Return the (x, y) coordinate for the center point of the cell that contains the specified text.  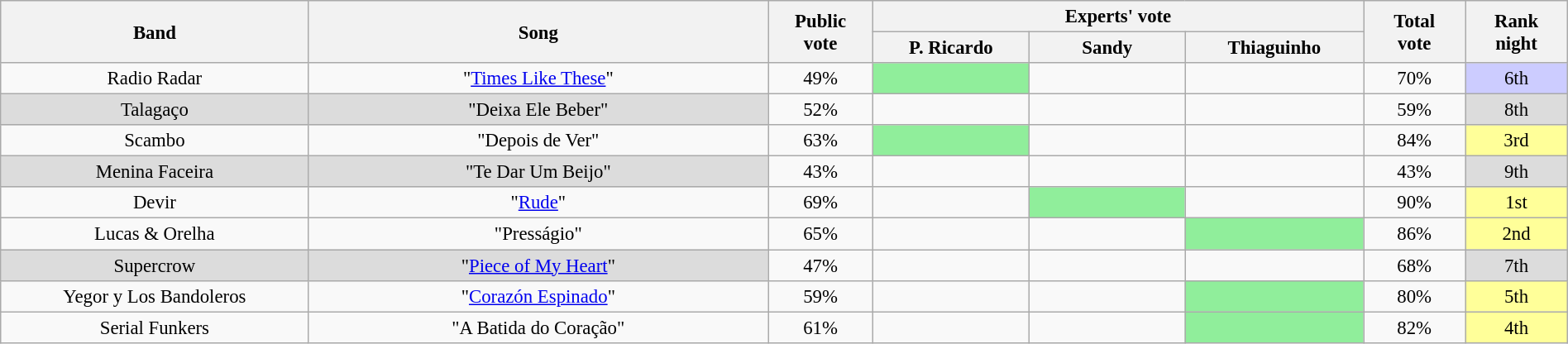
2nd (1517, 234)
47% (820, 265)
"Rude" (538, 203)
68% (1414, 265)
P. Ricardo (951, 48)
Totalvote (1414, 31)
5th (1517, 296)
7th (1517, 265)
63% (820, 141)
Yegor y Los Bandoleros (155, 296)
Talagaço (155, 110)
Lucas & Orelha (155, 234)
70% (1414, 79)
"Depois de Ver" (538, 141)
Song (538, 31)
61% (820, 327)
3rd (1517, 141)
69% (820, 203)
Band (155, 31)
Devir (155, 203)
6th (1517, 79)
Thiaguinho (1274, 48)
Supercrow (155, 265)
82% (1414, 327)
"Deixa Ele Beber" (538, 110)
Publicvote (820, 31)
1st (1517, 203)
Experts' vote (1118, 17)
Radio Radar (155, 79)
Sandy (1107, 48)
"Piece of My Heart" (538, 265)
90% (1414, 203)
Menina Faceira (155, 172)
8th (1517, 110)
"Te Dar Um Beijo" (538, 172)
86% (1414, 234)
Scambo (155, 141)
Ranknight (1517, 31)
"Corazón Espinado" (538, 296)
65% (820, 234)
4th (1517, 327)
80% (1414, 296)
9th (1517, 172)
"Presságio" (538, 234)
Serial Funkers (155, 327)
84% (1414, 141)
"A Batida do Coração" (538, 327)
49% (820, 79)
"Times Like These" (538, 79)
52% (820, 110)
